Detect which cell encompasses the target text, then output its [x, y] center coordinate. 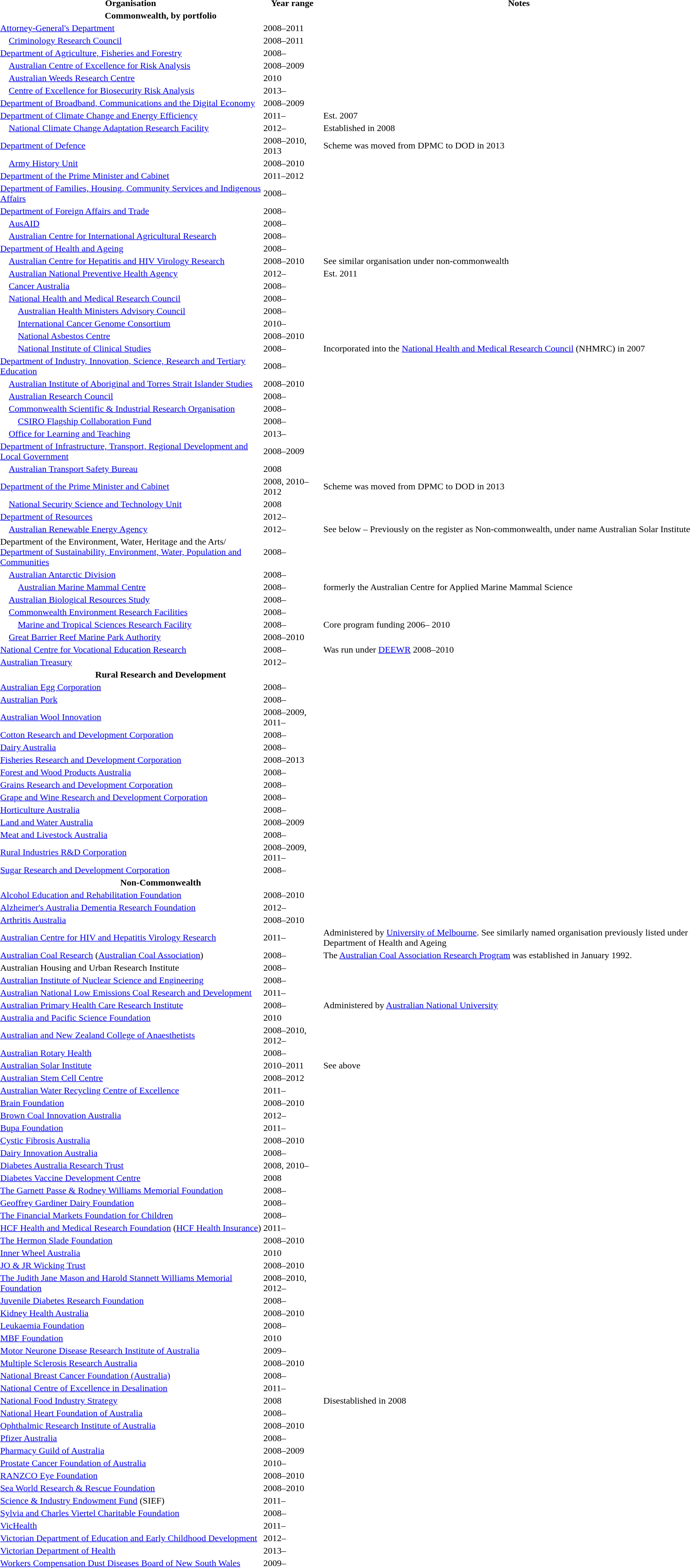
2011–2012 [292, 176]
2008–2010, 2013 [292, 145]
2009– [292, 1351]
2010–2011 [292, 1065]
2008, 2010–2012 [292, 486]
2008–2013 [292, 760]
2008, 2010– [292, 1165]
2008–2012 [292, 1078]
